Output the (x, y) coordinate of the center of the cell containing the given text.  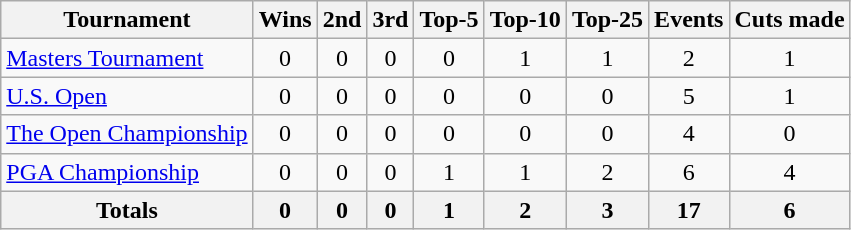
Wins (285, 20)
3rd (390, 20)
The Open Championship (127, 134)
Tournament (127, 20)
3 (607, 210)
U.S. Open (127, 96)
Top-10 (525, 20)
PGA Championship (127, 172)
17 (689, 210)
Top-25 (607, 20)
Events (689, 20)
Masters Tournament (127, 58)
2nd (342, 20)
Totals (127, 210)
Top-5 (449, 20)
5 (689, 96)
Cuts made (790, 20)
